Search for the cell housing the specified text and yield its (X, Y) center coordinate. 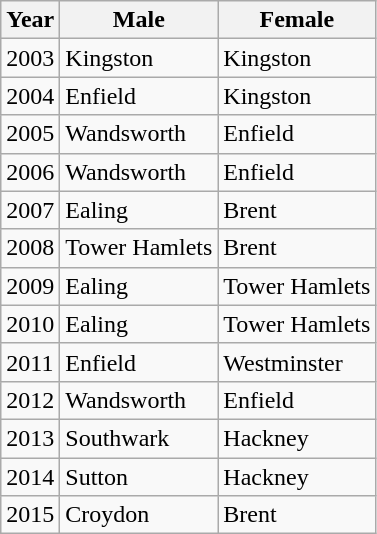
Year (30, 20)
2014 (30, 477)
2010 (30, 324)
2008 (30, 248)
2011 (30, 362)
2003 (30, 58)
2006 (30, 172)
2004 (30, 96)
Croydon (139, 515)
2007 (30, 210)
2009 (30, 286)
Westminster (297, 362)
2005 (30, 134)
Sutton (139, 477)
Southwark (139, 438)
Male (139, 20)
2012 (30, 400)
Female (297, 20)
2013 (30, 438)
2015 (30, 515)
